Capture the cell that displays the provided text and extract its (X, Y) central coordinate. 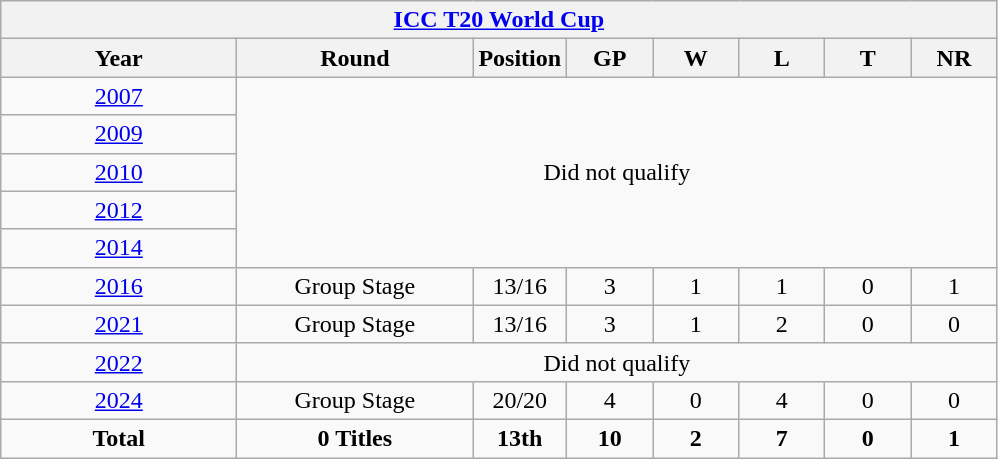
2009 (119, 134)
2022 (119, 362)
ICC T20 World Cup (499, 20)
T (868, 58)
L (782, 58)
Year (119, 58)
10 (610, 438)
20/20 (520, 400)
2014 (119, 248)
2016 (119, 286)
2024 (119, 400)
13th (520, 438)
NR (954, 58)
Position (520, 58)
2012 (119, 210)
2007 (119, 96)
W (696, 58)
7 (782, 438)
2021 (119, 324)
GP (610, 58)
Total (119, 438)
2010 (119, 172)
Round (355, 58)
0 Titles (355, 438)
